Return [X, Y] of the center of cell containing provided text 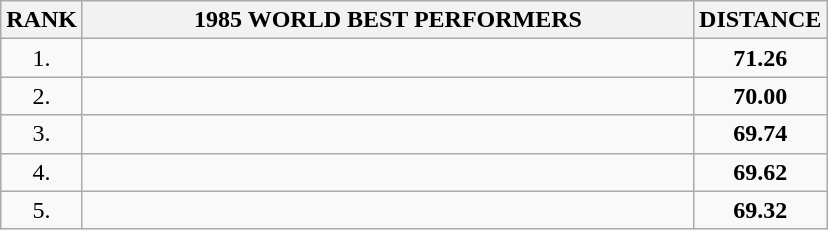
69.74 [760, 134]
5. [42, 210]
DISTANCE [760, 20]
1. [42, 58]
2. [42, 96]
RANK [42, 20]
70.00 [760, 96]
69.32 [760, 210]
71.26 [760, 58]
1985 WORLD BEST PERFORMERS [388, 20]
4. [42, 172]
69.62 [760, 172]
3. [42, 134]
